Extract the [X, Y] coordinate from the center of the cell holding the provided text.  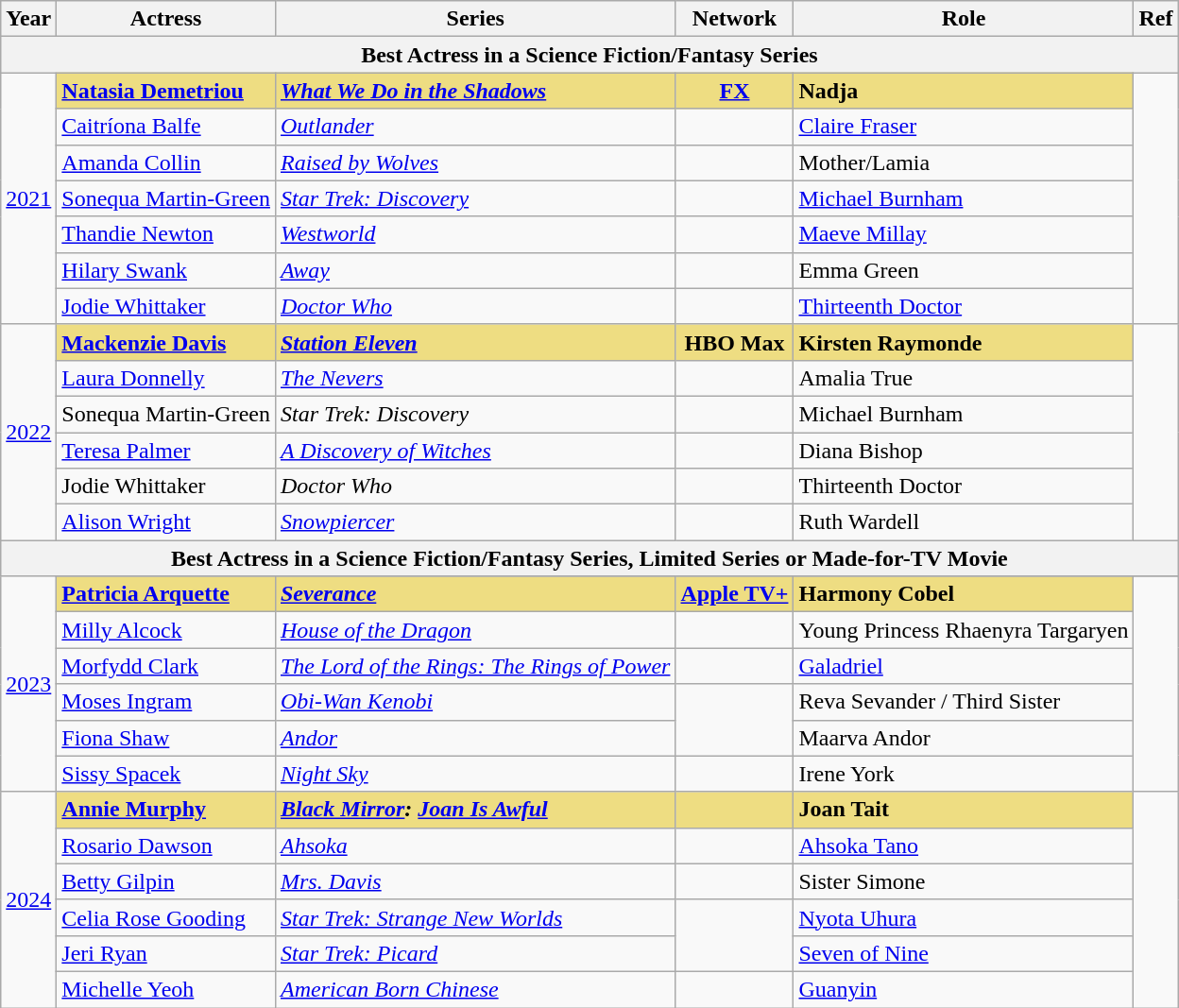
2022 [28, 432]
Andor [475, 738]
Best Actress in a Science Fiction/Fantasy Series, Limited Series or Made-for-TV Movie [589, 558]
Night Sky [475, 774]
Apple TV+ [735, 594]
Rosario Dawson [166, 846]
Black Mirror: Joan Is Awful [475, 810]
Away [475, 270]
Outlander [475, 127]
Sister Simone [964, 881]
Annie Murphy [166, 810]
Galadriel [964, 666]
Ahsoka [475, 846]
Patricia Arquette [166, 594]
Ruth Wardell [964, 522]
Teresa Palmer [166, 451]
Mrs. Davis [475, 881]
Maarva Andor [964, 738]
Raised by Wolves [475, 162]
2023 [28, 684]
Ahsoka Tano [964, 846]
Westworld [475, 234]
The Nevers [475, 378]
Jeri Ryan [166, 953]
A Discovery of Witches [475, 451]
Celia Rose Gooding [166, 917]
Hilary Swank [166, 270]
Thandie Newton [166, 234]
Best Actress in a Science Fiction/Fantasy Series [589, 55]
Seven of Nine [964, 953]
2021 [28, 198]
Mackenzie Davis [166, 342]
Alison Wright [166, 522]
Joan Tait [964, 810]
The Lord of the Rings: The Rings of Power [475, 666]
Morfydd Clark [166, 666]
House of the Dragon [475, 630]
Severance [475, 594]
Caitríona Balfe [166, 127]
Role [964, 19]
Laura Donnelly [166, 378]
Actress [166, 19]
2024 [28, 899]
Star Trek: Strange New Worlds [475, 917]
American Born Chinese [475, 989]
Harmony Cobel [964, 594]
Guanyin [964, 989]
Reva Sevander / Third Sister [964, 702]
Moses Ingram [166, 702]
Year [28, 19]
Emma Green [964, 270]
Kirsten Raymonde [964, 342]
Star Trek: Picard [475, 953]
FX [735, 91]
Network [735, 19]
Obi-Wan Kenobi [475, 702]
HBO Max [735, 342]
Station Eleven [475, 342]
Sissy Spacek [166, 774]
What We Do in the Shadows [475, 91]
Young Princess Rhaenyra Targaryen [964, 630]
Milly Alcock [166, 630]
Nyota Uhura [964, 917]
Snowpiercer [475, 522]
Michelle Yeoh [166, 989]
Amanda Collin [166, 162]
Ref [1156, 19]
Betty Gilpin [166, 881]
Diana Bishop [964, 451]
Irene York [964, 774]
Natasia Demetriou [166, 91]
Amalia True [964, 378]
Fiona Shaw [166, 738]
Maeve Millay [964, 234]
Nadja [964, 91]
Series [475, 19]
Claire Fraser [964, 127]
Mother/Lamia [964, 162]
